Search for the cell housing the specified text and yield its [X, Y] center coordinate. 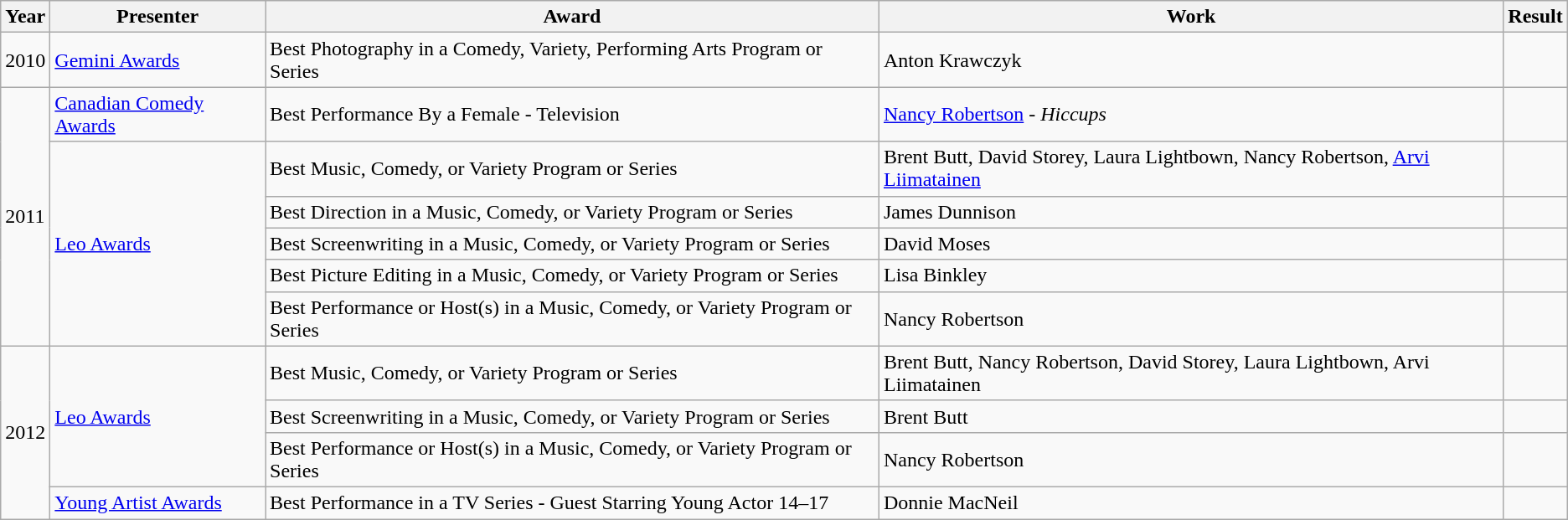
Brent Butt, Nancy Robertson, David Storey, Laura Lightbown, Arvi Liimatainen [1191, 373]
Best Performance in a TV Series - Guest Starring Young Actor 14–17 [573, 502]
Brent Butt [1191, 416]
James Dunnison [1191, 212]
Award [573, 17]
Result [1535, 17]
Young Artist Awards [157, 502]
Canadian Comedy Awards [157, 114]
Brent Butt, David Storey, Laura Lightbown, Nancy Robertson, Arvi Liimatainen [1191, 169]
Presenter [157, 17]
Best Performance By a Female - Television [573, 114]
Gemini Awards [157, 60]
2010 [25, 60]
Best Picture Editing in a Music, Comedy, or Variety Program or Series [573, 275]
David Moses [1191, 244]
Nancy Robertson - Hiccups [1191, 114]
Best Photography in a Comedy, Variety, Performing Arts Program or Series [573, 60]
Year [25, 17]
Lisa Binkley [1191, 275]
Donnie MacNeil [1191, 502]
Anton Krawczyk [1191, 60]
Best Direction in a Music, Comedy, or Variety Program or Series [573, 212]
2012 [25, 432]
Work [1191, 17]
2011 [25, 216]
